Identify which cell holds the provided text, then report its [x, y] central coordinate. 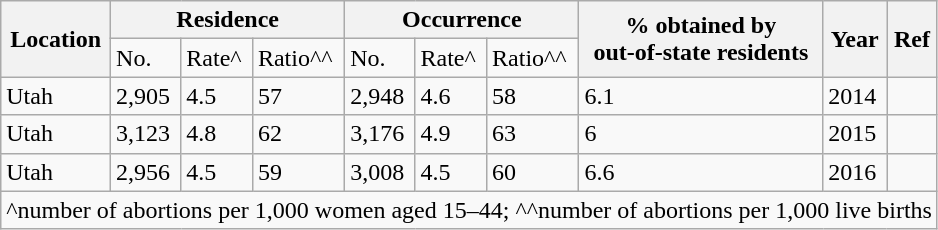
Occurrence [462, 20]
6.1 [701, 96]
2,956 [146, 172]
6 [701, 134]
2,948 [380, 96]
2,905 [146, 96]
4.8 [217, 134]
Year [855, 39]
57 [298, 96]
4.9 [451, 134]
Location [56, 39]
2015 [855, 134]
3,176 [380, 134]
59 [298, 172]
6.6 [701, 172]
3,008 [380, 172]
Ref [912, 39]
58 [533, 96]
63 [533, 134]
2014 [855, 96]
60 [533, 172]
% obtained byout-of-state residents [701, 39]
2016 [855, 172]
3,123 [146, 134]
62 [298, 134]
4.6 [451, 96]
^number of abortions per 1,000 women aged 15–44; ^^number of abortions per 1,000 live births [470, 210]
Residence [228, 20]
